Search for the cell housing the specified text and yield its [X, Y] center coordinate. 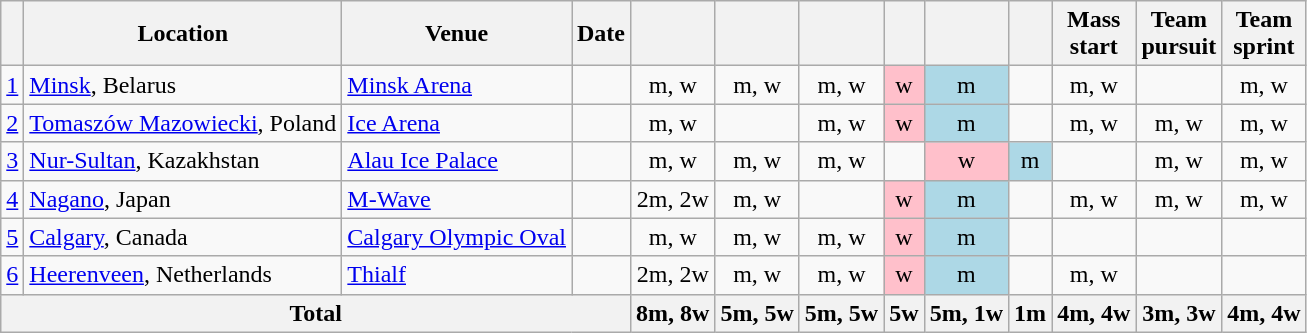
Tomaszów Mazowiecki, Poland [183, 123]
Date [602, 34]
Team sprint [1264, 34]
Heerenveen, Netherlands [183, 275]
Team pursuit [1179, 34]
Minsk Arena [457, 85]
1 [12, 85]
Calgary Olympic Oval [457, 237]
Calgary, Canada [183, 237]
Nagano, Japan [183, 199]
Ice Arena [457, 123]
3 [12, 161]
Location [183, 34]
Mass start [1094, 34]
2 [12, 123]
5 [12, 237]
Alau Ice Palace [457, 161]
Minsk, Belarus [183, 85]
5w [904, 313]
6 [12, 275]
5m, 1w [966, 313]
Total [316, 313]
M-Wave [457, 199]
8m, 8w [673, 313]
Nur-Sultan, Kazakhstan [183, 161]
3m, 3w [1179, 313]
1m [1030, 313]
4 [12, 199]
Thialf [457, 275]
Venue [457, 34]
